Detect which cell encompasses the target text, then output its [X, Y] center coordinate. 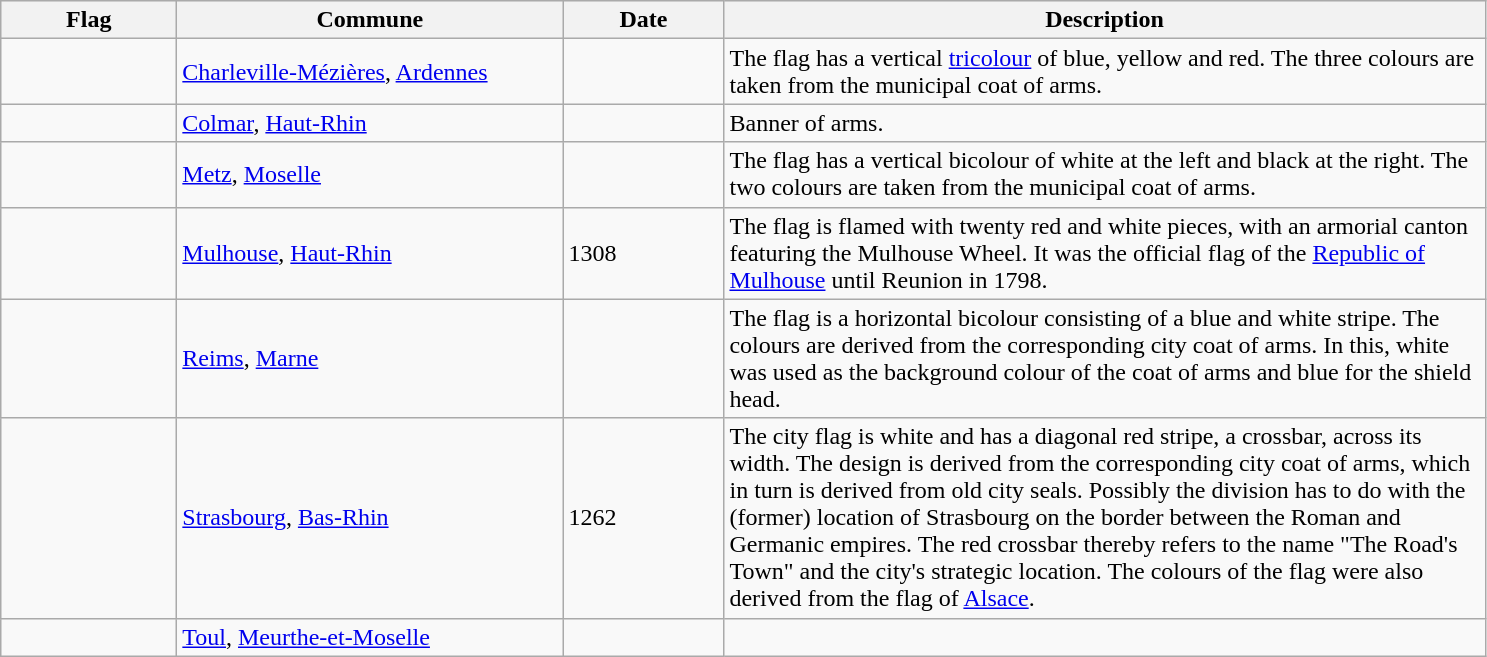
Date [644, 20]
The flag has a vertical tricolour of blue, yellow and red. The three colours are taken from the municipal coat of arms. [1104, 72]
Commune [370, 20]
Banner of arms. [1104, 123]
Mulhouse, Haut-Rhin [370, 253]
Reims, Marne [370, 358]
Flag [89, 20]
1308 [644, 253]
Metz, Moselle [370, 174]
Colmar, Haut-Rhin [370, 123]
The flag has a vertical bicolour of white at the left and black at the right. The two colours are taken from the municipal coat of arms. [1104, 174]
Description [1104, 20]
Charleville-Mézières, Ardennes [370, 72]
1262 [644, 518]
Strasbourg, Bas-Rhin [370, 518]
Toul, Meurthe-et-Moselle [370, 637]
